From the cell containing the given text, extract its center point as (x, y) coordinate. 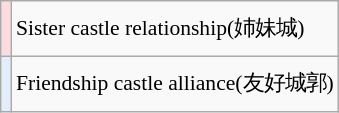
Friendship castle alliance(友好城郭) (175, 84)
Sister castle relationship(姉妹城) (175, 28)
